Capture the cell that displays the provided text and extract its (X, Y) central coordinate. 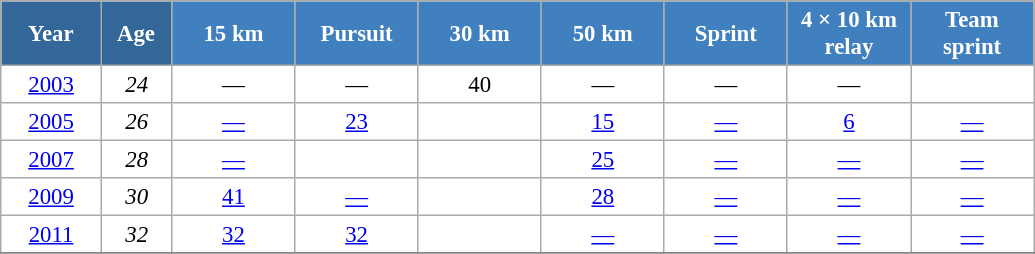
2011 (52, 235)
Team sprint (972, 34)
41 (234, 197)
Age (136, 34)
23 (356, 122)
15 km (234, 34)
40 (480, 85)
2005 (52, 122)
50 km (602, 34)
15 (602, 122)
6 (848, 122)
2007 (52, 160)
2003 (52, 85)
4 × 10 km relay (848, 34)
30 km (480, 34)
24 (136, 85)
2009 (52, 197)
25 (602, 160)
Pursuit (356, 34)
Year (52, 34)
Sprint (726, 34)
30 (136, 197)
26 (136, 122)
